Capture the cell that displays the provided text and extract its [x, y] central coordinate. 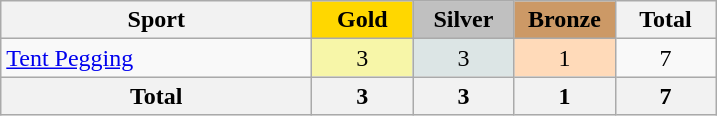
Bronze [564, 20]
Gold [362, 20]
Silver [464, 20]
Tent Pegging [156, 58]
Sport [156, 20]
